Return (X, Y) of the center of cell containing provided text 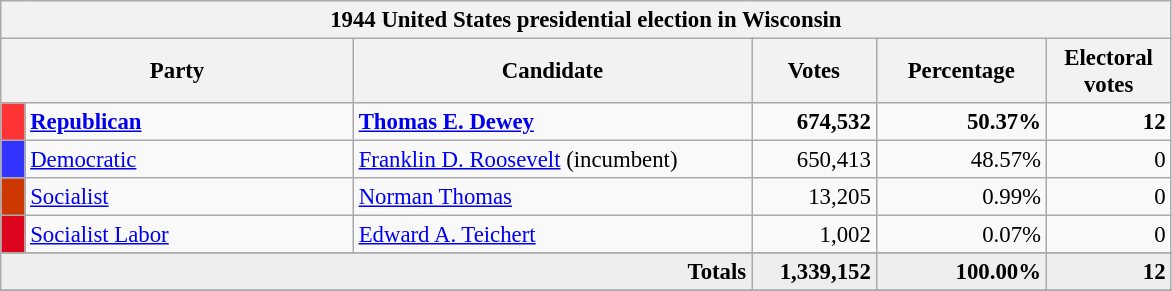
Republican (189, 122)
13,205 (814, 197)
Party (178, 72)
50.37% (961, 122)
Norman Thomas (552, 197)
Democratic (189, 160)
48.57% (961, 160)
0.99% (961, 197)
Edward A. Teichert (552, 235)
1,002 (814, 235)
Electoral votes (1108, 72)
Percentage (961, 72)
674,532 (814, 122)
Votes (814, 72)
650,413 (814, 160)
Socialist (189, 197)
12 (1108, 122)
Socialist Labor (189, 235)
Candidate (552, 72)
Thomas E. Dewey (552, 122)
Franklin D. Roosevelt (incumbent) (552, 160)
0.07% (961, 235)
1944 United States presidential election in Wisconsin (586, 20)
